Return the (x, y) coordinate for the center point of the cell that contains the specified text.  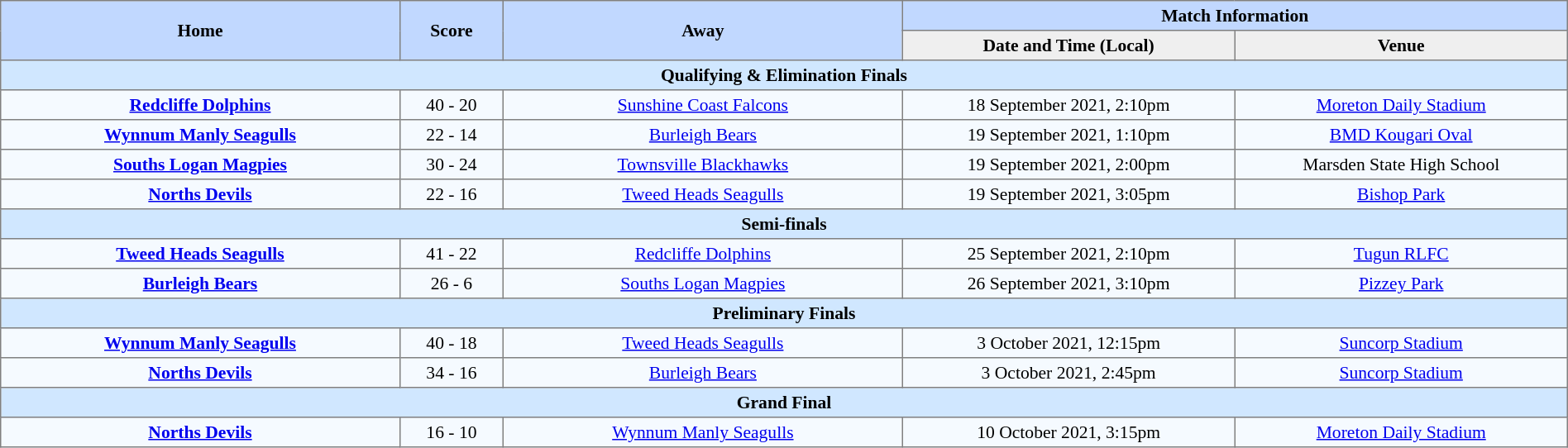
Bishop Park (1401, 194)
40 - 20 (452, 105)
Grand Final (784, 403)
41 - 22 (452, 254)
Marsden State High School (1401, 164)
Sunshine Coast Falcons (703, 105)
3 October 2021, 2:45pm (1068, 373)
Tugun RLFC (1401, 254)
3 October 2021, 12:15pm (1068, 343)
26 September 2021, 3:10pm (1068, 284)
Preliminary Finals (784, 313)
Match Information (1235, 16)
19 September 2021, 3:05pm (1068, 194)
22 - 14 (452, 135)
26 - 6 (452, 284)
Away (703, 31)
25 September 2021, 2:10pm (1068, 254)
Townsville Blackhawks (703, 164)
19 September 2021, 1:10pm (1068, 135)
Semi-finals (784, 224)
30 - 24 (452, 164)
Score (452, 31)
Home (200, 31)
40 - 18 (452, 343)
Venue (1401, 45)
Pizzey Park (1401, 284)
16 - 10 (452, 432)
22 - 16 (452, 194)
Date and Time (Local) (1068, 45)
BMD Kougari Oval (1401, 135)
10 October 2021, 3:15pm (1068, 432)
19 September 2021, 2:00pm (1068, 164)
34 - 16 (452, 373)
18 September 2021, 2:10pm (1068, 105)
Qualifying & Elimination Finals (784, 75)
